Extract the (x, y) coordinate from the center of the cell holding the provided text.  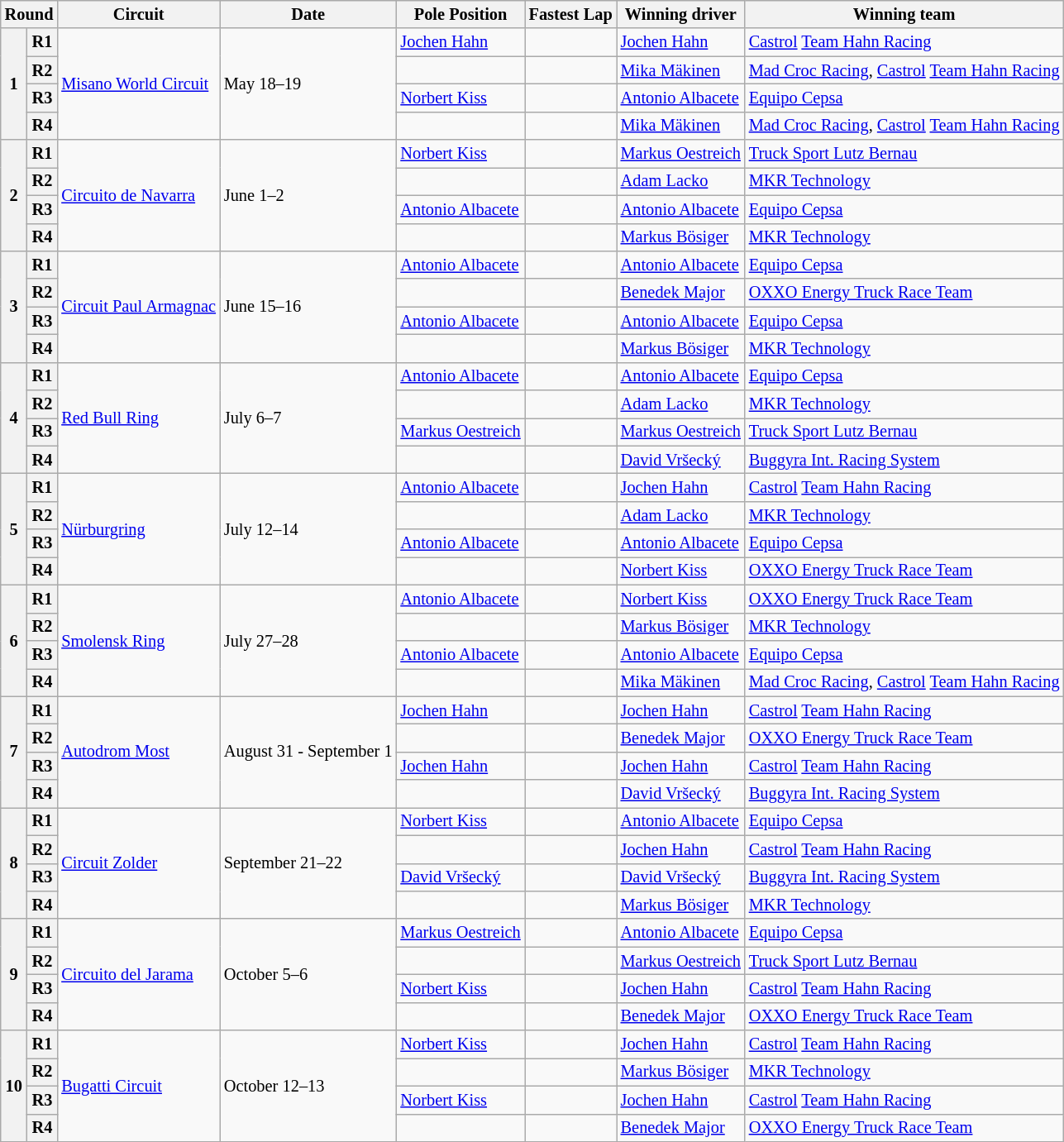
Smolensk Ring (139, 640)
Circuit (139, 14)
2 (14, 195)
October 12–13 (308, 1087)
Circuit Paul Armagnac (139, 306)
Date (308, 14)
Circuit Zolder (139, 863)
8 (14, 863)
Winning driver (681, 14)
October 5–6 (308, 974)
7 (14, 753)
Circuito de Navarra (139, 195)
Nürburgring (139, 529)
Winning team (904, 14)
June 15–16 (308, 306)
Fastest Lap (570, 14)
Bugatti Circuit (139, 1087)
3 (14, 306)
Misano World Circuit (139, 84)
July 27–28 (308, 640)
10 (14, 1087)
5 (14, 529)
6 (14, 640)
September 21–22 (308, 863)
May 18–19 (308, 84)
Round (30, 14)
Autodrom Most (139, 753)
August 31 - September 1 (308, 753)
Pole Position (460, 14)
9 (14, 974)
Red Bull Ring (139, 418)
1 (14, 84)
4 (14, 418)
July 12–14 (308, 529)
July 6–7 (308, 418)
Circuito del Jarama (139, 974)
June 1–2 (308, 195)
